Provide the (X, Y) coordinate of the cell's center where the given text is located.  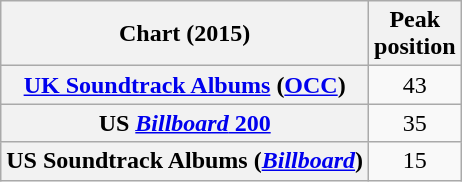
UK Soundtrack Albums (OCC) (185, 85)
43 (415, 85)
Peakposition (415, 34)
35 (415, 123)
US Billboard 200 (185, 123)
US Soundtrack Albums (Billboard) (185, 161)
15 (415, 161)
Chart (2015) (185, 34)
